Return [x, y] of the center of cell containing provided text 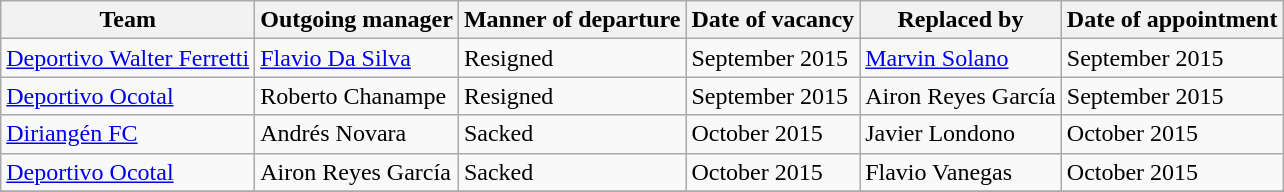
Date of appointment [1172, 20]
Flavio Vanegas [961, 172]
Flavio Da Silva [357, 58]
Roberto Chanampe [357, 96]
Date of vacancy [773, 20]
Javier Londono [961, 134]
Andrés Novara [357, 134]
Manner of departure [572, 20]
Deportivo Walter Ferretti [128, 58]
Outgoing manager [357, 20]
Team [128, 20]
Diriangén FC [128, 134]
Replaced by [961, 20]
Marvin Solano [961, 58]
